Find where the given text appears and provide that cell's center as [X, Y] coordinate. 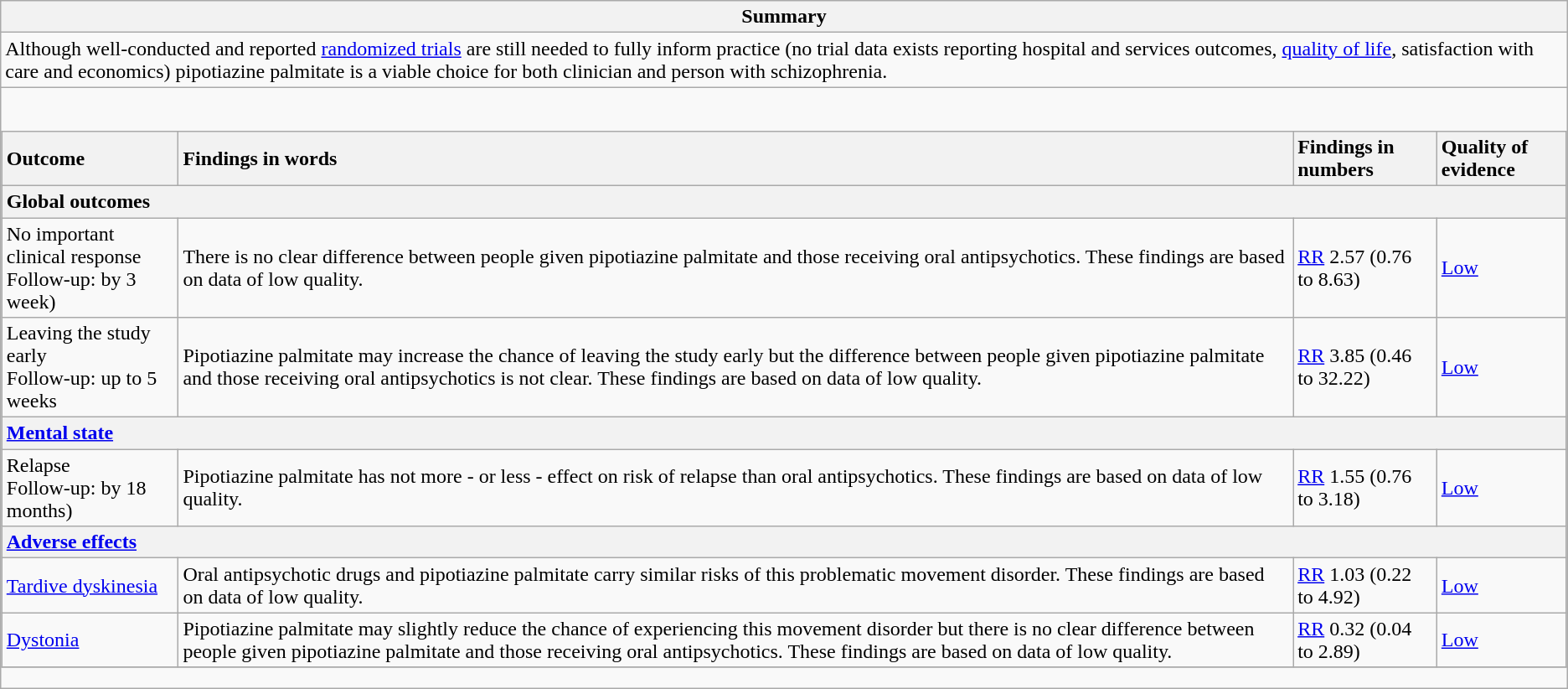
RR 3.85 (0.46 to 32.22) [1365, 367]
Quality of evidence [1501, 158]
No important clinical responseFollow-up: by 3 week) [90, 268]
Adverse effects [784, 542]
Findings in numbers [1365, 158]
Pipotiazine palmitate has not more - or less - effect on risk of relapse than oral antipsychotics. These findings are based on data of low quality. [735, 488]
Tardive dyskinesia [90, 585]
Global outcomes [784, 201]
Summary [784, 17]
Mental state [784, 433]
Leaving the study earlyFollow-up: up to 5 weeks [90, 367]
RelapseFollow-up: by 18 months) [90, 488]
RR 2.57 (0.76 to 8.63) [1365, 268]
RR 0.32 (0.04 to 2.89) [1365, 640]
RR 1.55 (0.76 to 3.18) [1365, 488]
Outcome [90, 158]
Dystonia [90, 640]
RR 1.03 (0.22 to 4.92) [1365, 585]
Findings in words [735, 158]
